Pinpoint the cell where the given text exists, returning its (X, Y) midpoint coordinate. 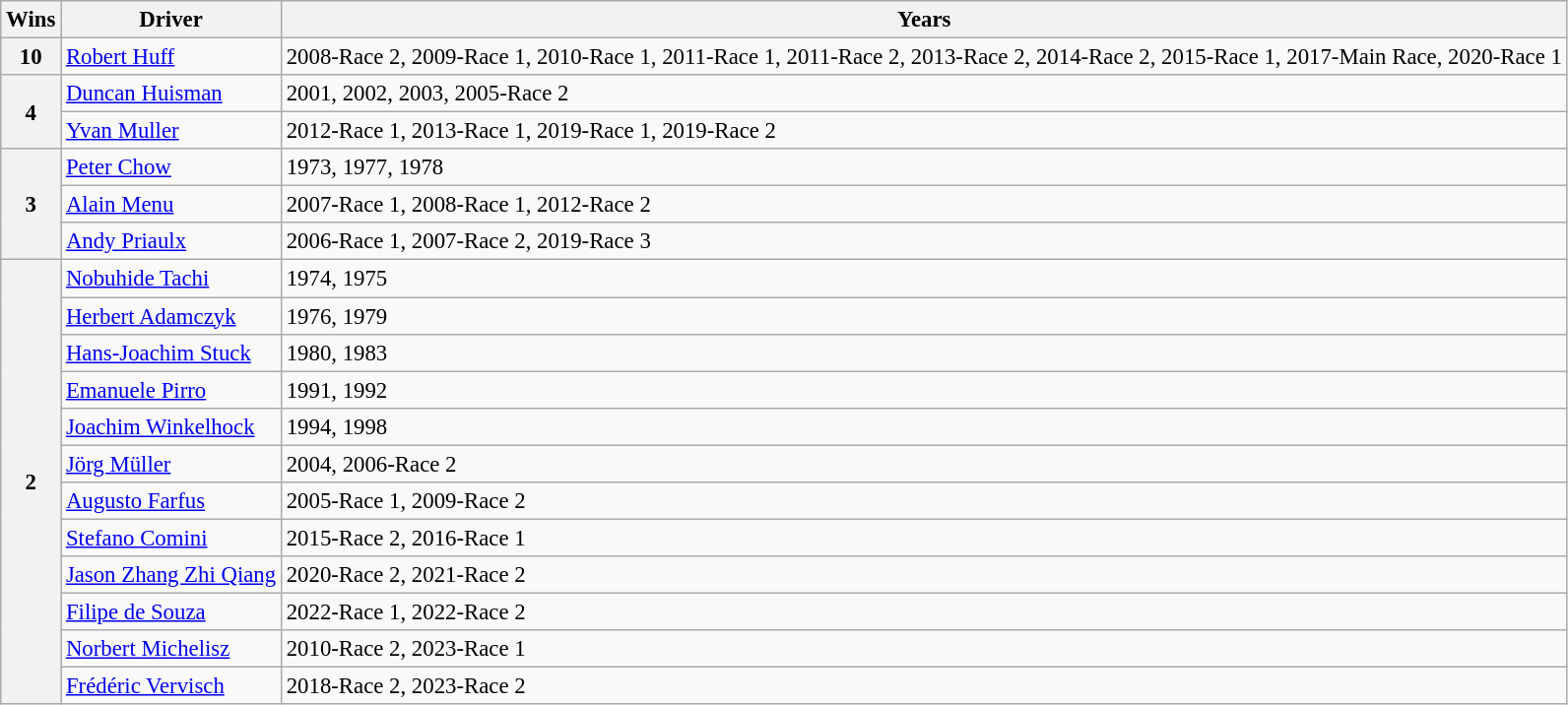
1974, 1975 (924, 279)
2015-Race 2, 2016-Race 1 (924, 538)
Alain Menu (171, 205)
Herbert Adamczyk (171, 316)
Years (924, 20)
Filipe de Souza (171, 611)
2005-Race 1, 2009-Race 2 (924, 501)
2 (32, 482)
2008-Race 2, 2009-Race 1, 2010-Race 1, 2011-Race 1, 2011-Race 2, 2013-Race 2, 2014-Race 2, 2015-Race 1, 2017-Main Race, 2020-Race 1 (924, 57)
10 (32, 57)
Robert Huff (171, 57)
2007-Race 1, 2008-Race 1, 2012-Race 2 (924, 205)
Norbert Michelisz (171, 649)
Andy Priaulx (171, 241)
Jörg Müller (171, 464)
1991, 1992 (924, 390)
1994, 1998 (924, 426)
Stefano Comini (171, 538)
Jason Zhang Zhi Qiang (171, 575)
1980, 1983 (924, 352)
Emanuele Pirro (171, 390)
2012-Race 1, 2013-Race 1, 2019-Race 1, 2019-Race 2 (924, 131)
2022-Race 1, 2022-Race 2 (924, 611)
1976, 1979 (924, 316)
Hans-Joachim Stuck (171, 352)
4 (32, 112)
Wins (32, 20)
Frédéric Vervisch (171, 686)
2006-Race 1, 2007-Race 2, 2019-Race 3 (924, 241)
Augusto Farfus (171, 501)
Duncan Huisman (171, 94)
2018-Race 2, 2023-Race 2 (924, 686)
Nobuhide Tachi (171, 279)
Peter Chow (171, 167)
3 (32, 205)
Joachim Winkelhock (171, 426)
1973, 1977, 1978 (924, 167)
Driver (171, 20)
2010-Race 2, 2023-Race 1 (924, 649)
2004, 2006-Race 2 (924, 464)
2001, 2002, 2003, 2005-Race 2 (924, 94)
Yvan Muller (171, 131)
2020-Race 2, 2021-Race 2 (924, 575)
